Extract the (X, Y) coordinate from the center of the cell holding the provided text.  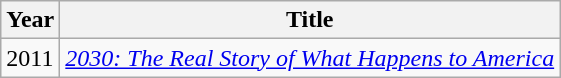
2011 (30, 58)
Title (310, 20)
Year (30, 20)
2030: The Real Story of What Happens to America (310, 58)
